Provide the (X, Y) coordinate of the cell's center where the given text is located.  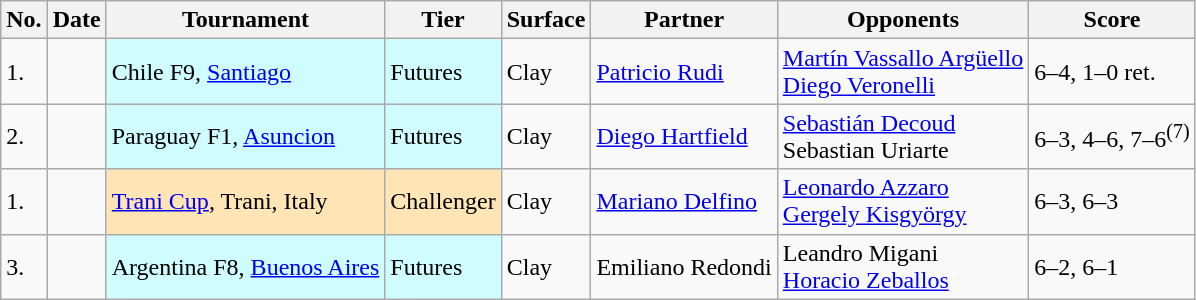
Paraguay F1, Asuncion (246, 136)
Leandro Migani Horacio Zeballos (903, 266)
Partner (684, 20)
Martín Vassallo Argüello Diego Veronelli (903, 72)
Emiliano Redondi (684, 266)
Tournament (246, 20)
Surface (546, 20)
Mariano Delfino (684, 202)
3. (24, 266)
Sebastián Decoud Sebastian Uriarte (903, 136)
Patricio Rudi (684, 72)
Argentina F8, Buenos Aires (246, 266)
Opponents (903, 20)
6–3, 4–6, 7–6(7) (1112, 136)
Leonardo Azzaro Gergely Kisgyörgy (903, 202)
Trani Cup, Trani, Italy (246, 202)
Chile F9, Santiago (246, 72)
Diego Hartfield (684, 136)
Score (1112, 20)
6–3, 6–3 (1112, 202)
2. (24, 136)
No. (24, 20)
6–4, 1–0 ret. (1112, 72)
Date (76, 20)
Tier (443, 20)
6–2, 6–1 (1112, 266)
Challenger (443, 202)
